Provide the [x, y] coordinate of the cell's center where the given text is located.  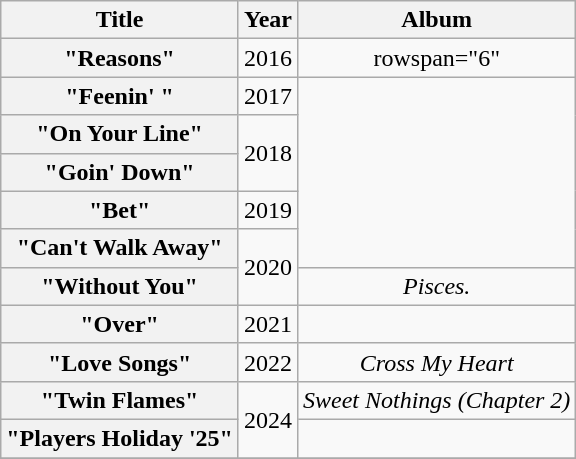
2017 [268, 96]
"Without You" [120, 286]
2019 [268, 210]
Pisces. [437, 286]
"Can't Walk Away" [120, 248]
"Goin' Down" [120, 172]
"Over" [120, 324]
2020 [268, 267]
"Twin Flames" [120, 400]
2018 [268, 153]
"Feenin' " [120, 96]
Title [120, 20]
2016 [268, 58]
"Love Songs" [120, 362]
"Bet" [120, 210]
"Reasons" [120, 58]
Album [437, 20]
2022 [268, 362]
Year [268, 20]
"On Your Line" [120, 134]
rowspan="6" [437, 58]
Sweet Nothings (Chapter 2) [437, 400]
Cross My Heart [437, 362]
2024 [268, 419]
"Players Holiday '25" [120, 438]
2021 [268, 324]
